Pinpoint the cell where the given text exists, returning its [x, y] midpoint coordinate. 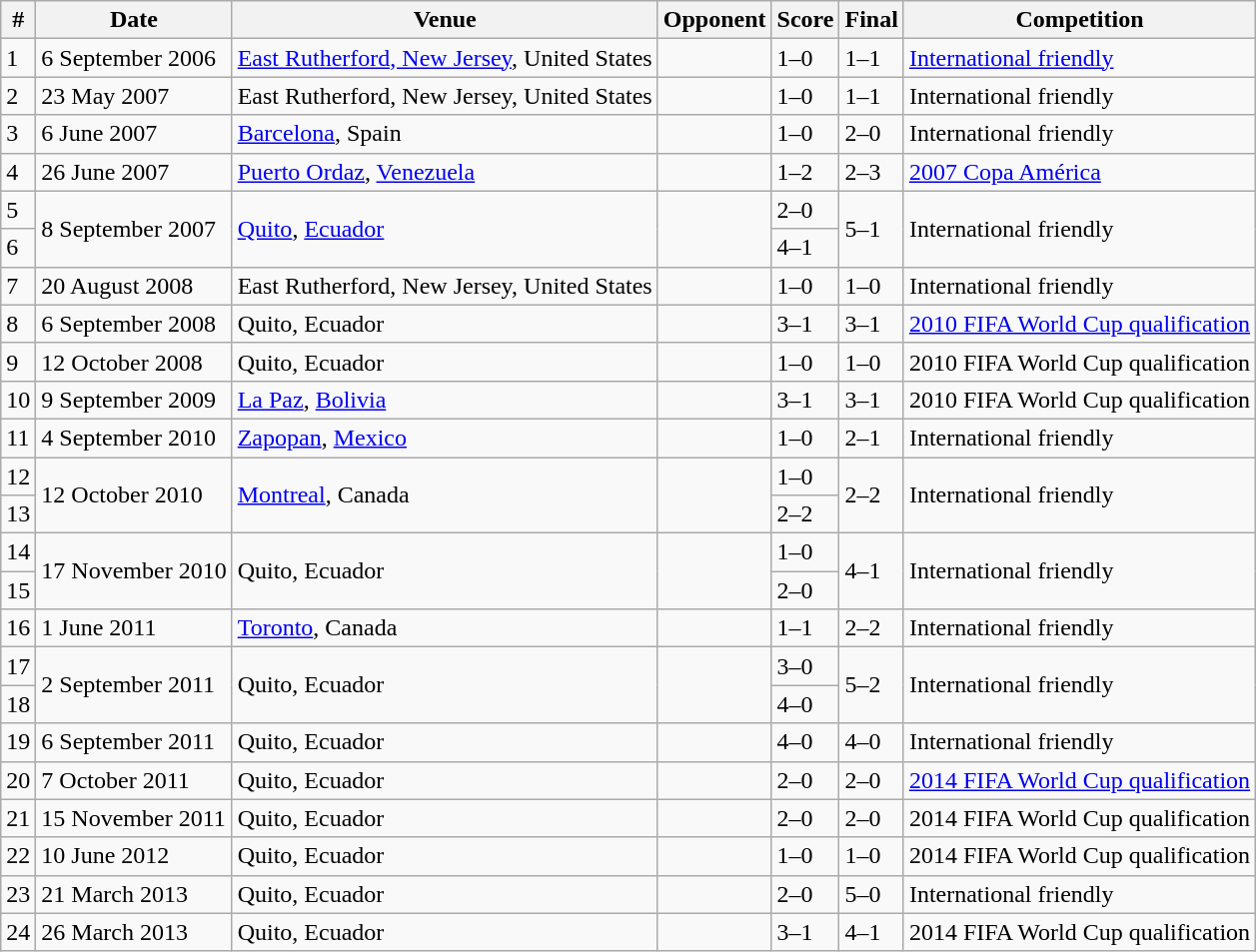
Opponent [714, 20]
4 September 2010 [134, 438]
6 June 2007 [134, 134]
7 October 2011 [134, 780]
3 [18, 134]
Competition [1079, 20]
13 [18, 514]
7 [18, 286]
Barcelona, Spain [445, 134]
26 March 2013 [134, 932]
23 [18, 894]
5 [18, 210]
Zapopan, Mexico [445, 438]
15 [18, 590]
1–2 [805, 172]
6 September 2006 [134, 58]
2007 Copa América [1079, 172]
20 [18, 780]
Venue [445, 20]
2 [18, 96]
Montreal, Canada [445, 495]
24 [18, 932]
1 June 2011 [134, 628]
# [18, 20]
12 [18, 476]
22 [18, 856]
20 August 2008 [134, 286]
12 October 2010 [134, 495]
2–1 [871, 438]
4 [18, 172]
Final [871, 20]
6 September 2011 [134, 742]
5–0 [871, 894]
17 November 2010 [134, 571]
16 [18, 628]
2 September 2011 [134, 685]
23 May 2007 [134, 96]
5–1 [871, 229]
Date [134, 20]
10 June 2012 [134, 856]
9 September 2009 [134, 400]
19 [18, 742]
21 March 2013 [134, 894]
15 November 2011 [134, 818]
La Paz, Bolivia [445, 400]
8 [18, 324]
1 [18, 58]
3–0 [805, 666]
Toronto, Canada [445, 628]
26 June 2007 [134, 172]
12 October 2008 [134, 362]
18 [18, 704]
2–3 [871, 172]
Score [805, 20]
8 September 2007 [134, 229]
Puerto Ordaz, Venezuela [445, 172]
6 [18, 248]
11 [18, 438]
14 [18, 552]
17 [18, 666]
6 September 2008 [134, 324]
21 [18, 818]
10 [18, 400]
5–2 [871, 685]
9 [18, 362]
